Determine the (x, y) coordinate at the center of the cell enclosing the given text.  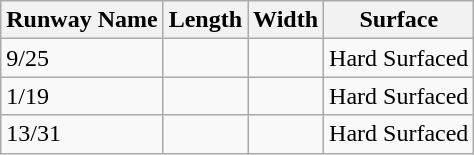
Width (286, 20)
1/19 (82, 96)
9/25 (82, 58)
Surface (399, 20)
Runway Name (82, 20)
Length (205, 20)
13/31 (82, 134)
